Return (x, y) of the center of cell containing provided text 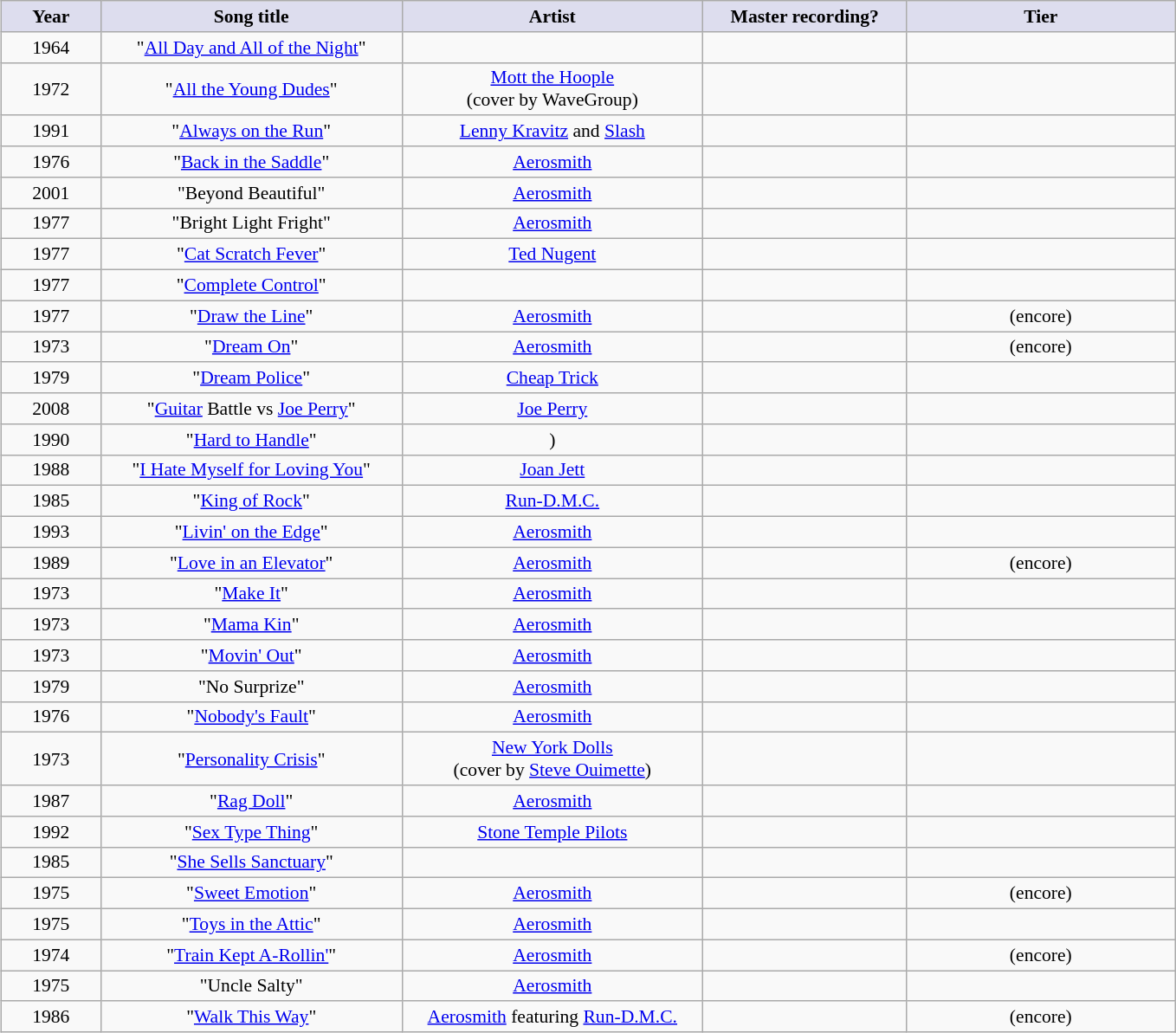
"Toys in the Attic" (251, 924)
"Guitar Battle vs Joe Perry" (251, 409)
"Beyond Beautiful" (251, 192)
Ted Nugent (552, 255)
"Draw the Line" (251, 316)
"She Sells Sanctuary" (251, 862)
"Hard to Handle" (251, 439)
"Always on the Run" (251, 131)
1989 (50, 563)
"Personality Crisis" (251, 759)
Joan Jett (552, 470)
"Cat Scratch Fever" (251, 255)
1993 (50, 532)
Tier (1041, 16)
"Dream On" (251, 346)
"Make It" (251, 594)
1964 (50, 47)
"Rag Doll" (251, 801)
2001 (50, 192)
1991 (50, 131)
Joe Perry (552, 409)
Aerosmith featuring Run-D.M.C. (552, 1017)
"Movin' Out" (251, 655)
"Sex Type Thing" (251, 831)
Mott the Hoople(cover by WaveGroup) (552, 88)
1992 (50, 831)
"Dream Police" (251, 378)
"No Surprize" (251, 686)
Stone Temple Pilots (552, 831)
Song title (251, 16)
"Nobody's Fault" (251, 717)
1986 (50, 1017)
Master recording? (805, 16)
1972 (50, 88)
Year (50, 16)
1990 (50, 439)
"All the Young Dudes" (251, 88)
Artist (552, 16)
) (552, 439)
1987 (50, 801)
"All Day and All of the Night" (251, 47)
"Love in an Elevator" (251, 563)
"Sweet Emotion" (251, 894)
"Mama Kin" (251, 624)
"Complete Control" (251, 285)
New York Dolls(cover by Steve Ouimette) (552, 759)
2008 (50, 409)
"Bright Light Fright" (251, 223)
"King of Rock" (251, 501)
Lenny Kravitz and Slash (552, 131)
"Back in the Saddle" (251, 162)
"I Hate Myself for Loving You" (251, 470)
"Train Kept A-Rollin'" (251, 955)
Run-D.M.C. (552, 501)
"Uncle Salty" (251, 985)
"Livin' on the Edge" (251, 532)
1974 (50, 955)
"Walk This Way" (251, 1017)
Cheap Trick (552, 378)
1988 (50, 470)
